Find where the given text appears and provide that cell's center as [X, Y] coordinate. 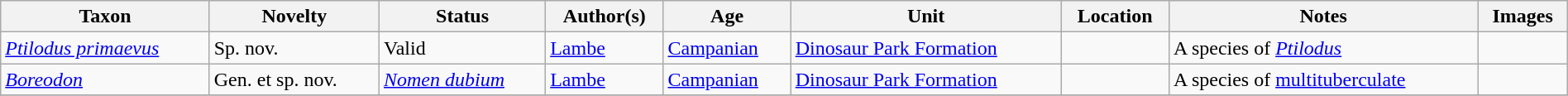
Gen. et sp. nov. [294, 79]
Valid [461, 48]
Author(s) [605, 17]
Status [461, 17]
Location [1115, 17]
A species of Ptilodus [1323, 48]
Novelty [294, 17]
Sp. nov. [294, 48]
Taxon [105, 17]
Notes [1323, 17]
Unit [926, 17]
Images [1523, 17]
Nomen dubium [461, 79]
Age [727, 17]
Boreodon [105, 79]
A species of multituberculate [1323, 79]
Ptilodus primaevus [105, 48]
